Identify which cell holds the provided text, then report its [x, y] central coordinate. 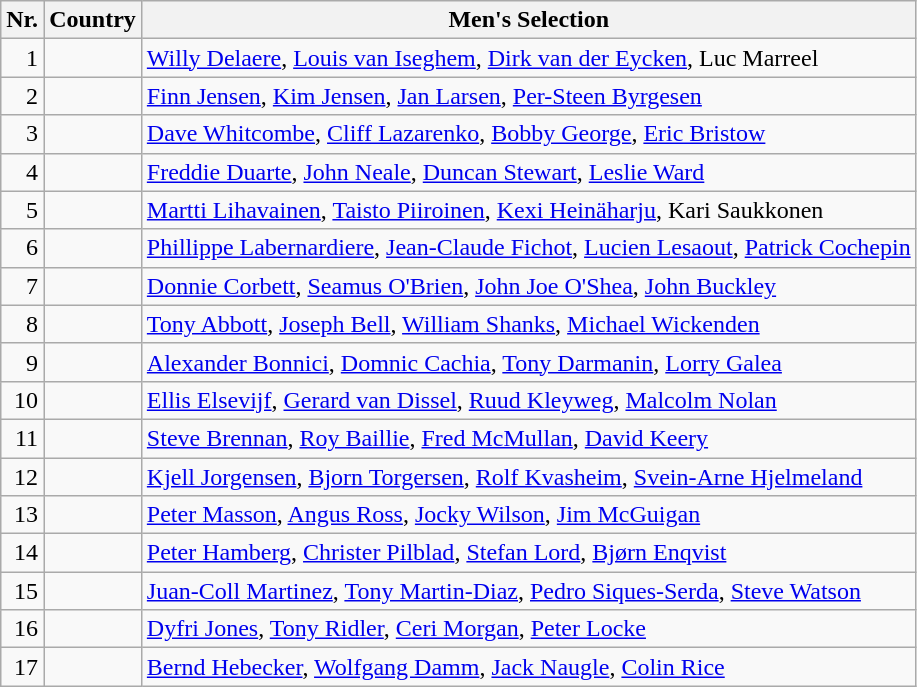
Nr. [22, 20]
11 [22, 438]
2 [22, 96]
Dave Whitcombe, Cliff Lazarenko, Bobby George, Eric Bristow [528, 134]
Donnie Corbett, Seamus O'Brien, John Joe O'Shea, John Buckley [528, 286]
Martti Lihavainen, Taisto Piiroinen, Kexi Heinäharju, Kari Saukkonen [528, 210]
Bernd Hebecker, Wolfgang Damm, Jack Naugle, Colin Rice [528, 667]
3 [22, 134]
10 [22, 400]
12 [22, 477]
Ellis Elsevijf, Gerard van Dissel, Ruud Kleyweg, Malcolm Nolan [528, 400]
Juan-Coll Martinez, Tony Martin-Diaz, Pedro Siques-Serda, Steve Watson [528, 591]
Finn Jensen, Kim Jensen, Jan Larsen, Per-Steen Byrgesen [528, 96]
Dyfri Jones, Tony Ridler, Ceri Morgan, Peter Locke [528, 629]
13 [22, 515]
1 [22, 58]
9 [22, 362]
Peter Masson, Angus Ross, Jocky Wilson, Jim McGuigan [528, 515]
Kjell Jorgensen, Bjorn Torgersen, Rolf Kvasheim, Svein-Arne Hjelmeland [528, 477]
Willy Delaere, Louis van Iseghem, Dirk van der Eycken, Luc Marreel [528, 58]
Phillippe Labernardiere, Jean-Claude Fichot, Lucien Lesaout, Patrick Cochepin [528, 248]
6 [22, 248]
Steve Brennan, Roy Baillie, Fred McMullan, David Keery [528, 438]
Peter Hamberg, Christer Pilblad, Stefan Lord, Bjørn Enqvist [528, 553]
4 [22, 172]
15 [22, 591]
Country [93, 20]
Alexander Bonnici, Domnic Cachia, Tony Darmanin, Lorry Galea [528, 362]
Freddie Duarte, John Neale, Duncan Stewart, Leslie Ward [528, 172]
5 [22, 210]
17 [22, 667]
16 [22, 629]
8 [22, 324]
Men's Selection [528, 20]
7 [22, 286]
Tony Abbott, Joseph Bell, William Shanks, Michael Wickenden [528, 324]
14 [22, 553]
